Scan for the cell matching the given text and deliver its [X, Y] coordinate at center. 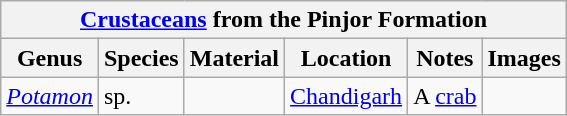
Potamon [50, 96]
Chandigarh [346, 96]
Genus [50, 58]
Images [524, 58]
Location [346, 58]
sp. [141, 96]
Crustaceans from the Pinjor Formation [284, 20]
A crab [445, 96]
Material [234, 58]
Species [141, 58]
Notes [445, 58]
